Locate the cell with the specified text and output its [X, Y] center coordinate. 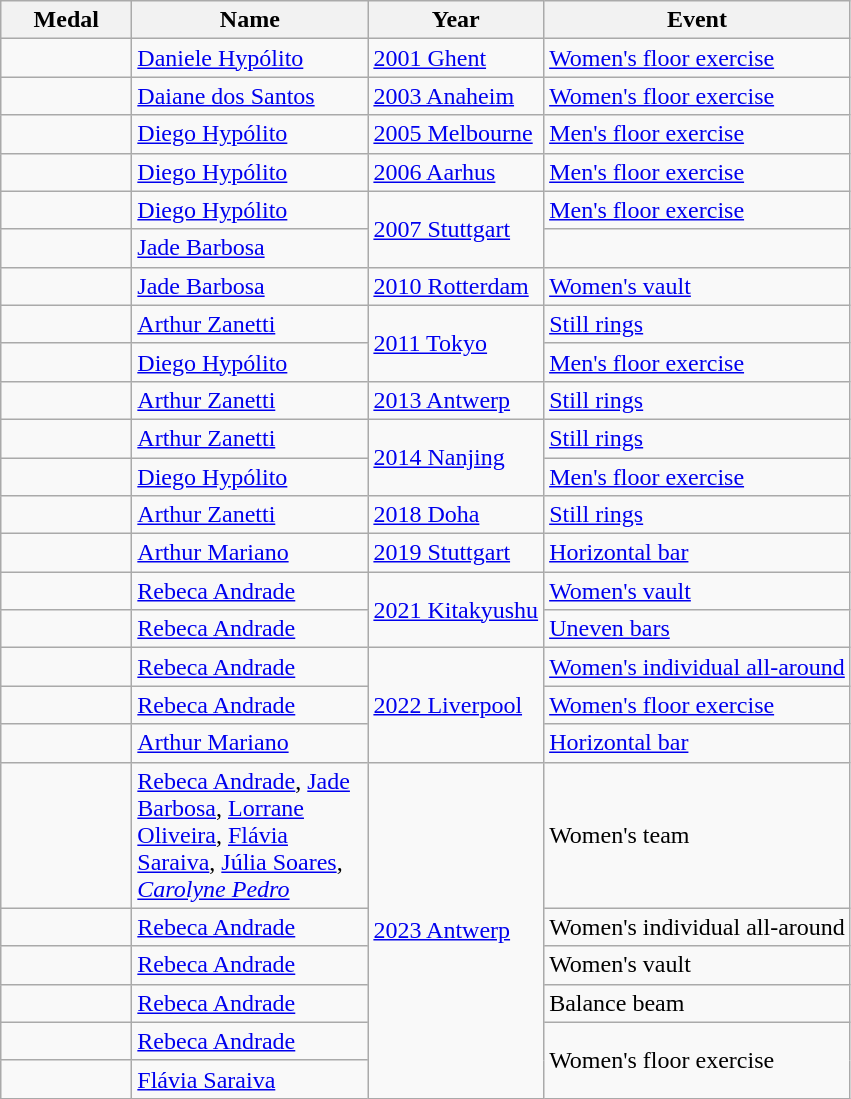
2019 Stuttgart [456, 553]
Women's team [698, 835]
Daniele Hypólito [250, 58]
2023 Antwerp [456, 930]
Name [250, 20]
2007 Stuttgart [456, 229]
2011 Tokyo [456, 343]
2022 Liverpool [456, 705]
Rebeca Andrade, Jade Barbosa, Lorrane Oliveira, Flávia Saraiva, Júlia Soares, Carolyne Pedro [250, 835]
Year [456, 20]
Balance beam [698, 1003]
Daiane dos Santos [250, 96]
2005 Melbourne [456, 134]
2003 Anaheim [456, 96]
2021 Kitakyushu [456, 610]
2013 Antwerp [456, 400]
2014 Nanjing [456, 457]
Flávia Saraiva [250, 1079]
Event [698, 20]
2010 Rotterdam [456, 286]
2001 Ghent [456, 58]
2006 Aarhus [456, 172]
2018 Doha [456, 515]
Medal [66, 20]
Uneven bars [698, 629]
